Capture the cell that displays the provided text and extract its [X, Y] central coordinate. 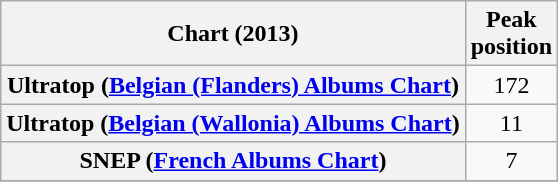
7 [511, 161]
Ultratop (Belgian (Flanders) Albums Chart) [233, 85]
172 [511, 85]
Peakposition [511, 34]
SNEP (French Albums Chart) [233, 161]
Ultratop (Belgian (Wallonia) Albums Chart) [233, 123]
11 [511, 123]
Chart (2013) [233, 34]
